Extract the [x, y] coordinate from the center of the cell holding the provided text.  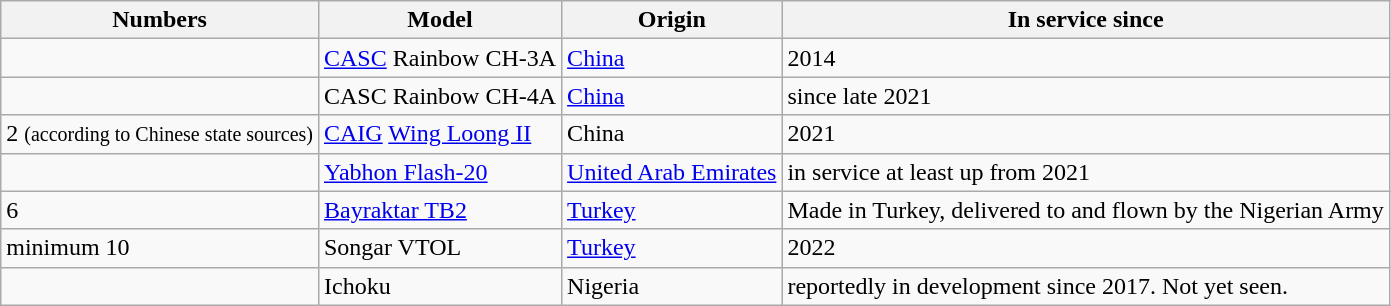
Songar VTOL [440, 248]
CASC Rainbow CH-4A [440, 96]
Nigeria [672, 286]
In service since [1086, 20]
in service at least up from 2021 [1086, 172]
since late 2021 [1086, 96]
6 [160, 210]
CAIG Wing Loong II [440, 134]
CASC Rainbow CH-3A [440, 58]
Bayraktar TB2 [440, 210]
2021 [1086, 134]
Numbers [160, 20]
United Arab Emirates [672, 172]
2022 [1086, 248]
minimum 10 [160, 248]
Model [440, 20]
Origin [672, 20]
Ichoku [440, 286]
2 (according to Chinese state sources) [160, 134]
2014 [1086, 58]
Made in Turkey, delivered to and flown by the Nigerian Army [1086, 210]
Yabhon Flash-20 [440, 172]
reportedly in development since 2017. Not yet seen. [1086, 286]
